Determine the (X, Y) coordinate at the center of the cell enclosing the given text.  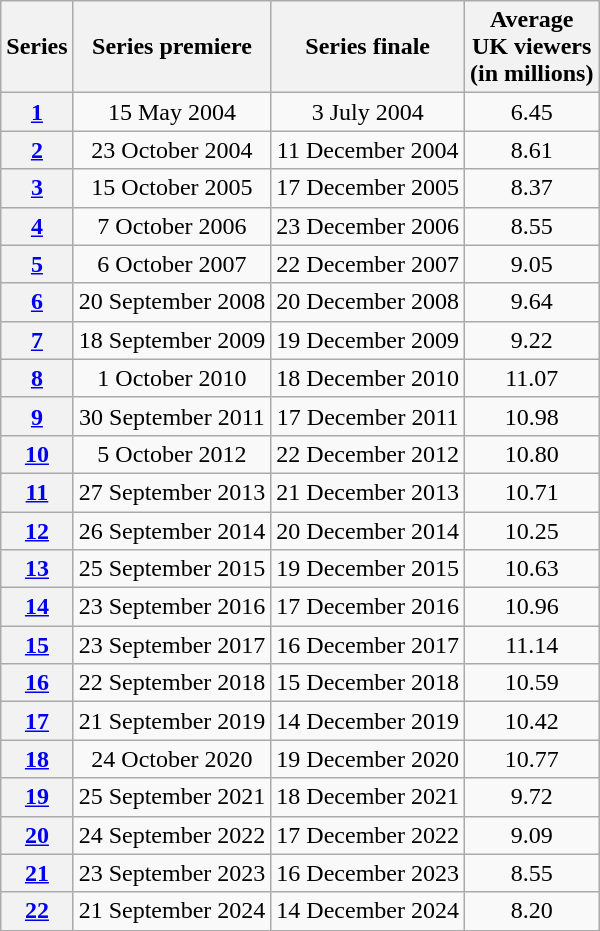
12 (37, 531)
3 (37, 188)
21 (37, 873)
9.09 (531, 835)
14 (37, 607)
6 (37, 302)
18 December 2010 (368, 378)
23 September 2016 (172, 607)
23 October 2004 (172, 150)
22 (37, 911)
4 (37, 226)
22 September 2018 (172, 683)
8 (37, 378)
6 October 2007 (172, 264)
9 (37, 416)
AverageUK viewers(in millions) (531, 47)
21 September 2019 (172, 721)
18 (37, 759)
6.45 (531, 112)
22 December 2007 (368, 264)
26 September 2014 (172, 531)
8.37 (531, 188)
20 September 2008 (172, 302)
23 December 2006 (368, 226)
23 September 2017 (172, 645)
10.59 (531, 683)
2 (37, 150)
15 October 2005 (172, 188)
24 September 2022 (172, 835)
14 December 2019 (368, 721)
19 December 2015 (368, 569)
20 December 2014 (368, 531)
Series (37, 47)
5 October 2012 (172, 454)
16 December 2023 (368, 873)
1 October 2010 (172, 378)
11 December 2004 (368, 150)
9.05 (531, 264)
21 December 2013 (368, 492)
20 (37, 835)
15 (37, 645)
19 December 2020 (368, 759)
19 December 2009 (368, 340)
16 (37, 683)
11.14 (531, 645)
7 (37, 340)
17 December 2005 (368, 188)
Series premiere (172, 47)
25 September 2021 (172, 797)
15 May 2004 (172, 112)
10 (37, 454)
21 September 2024 (172, 911)
8.20 (531, 911)
10.98 (531, 416)
17 December 2016 (368, 607)
Series finale (368, 47)
9.22 (531, 340)
17 (37, 721)
10.77 (531, 759)
15 December 2018 (368, 683)
7 October 2006 (172, 226)
10.63 (531, 569)
1 (37, 112)
17 December 2011 (368, 416)
9.64 (531, 302)
10.80 (531, 454)
5 (37, 264)
11.07 (531, 378)
27 September 2013 (172, 492)
9.72 (531, 797)
14 December 2024 (368, 911)
10.96 (531, 607)
25 September 2015 (172, 569)
10.42 (531, 721)
18 December 2021 (368, 797)
8.61 (531, 150)
16 December 2017 (368, 645)
18 September 2009 (172, 340)
11 (37, 492)
17 December 2022 (368, 835)
10.71 (531, 492)
3 July 2004 (368, 112)
22 December 2012 (368, 454)
23 September 2023 (172, 873)
30 September 2011 (172, 416)
10.25 (531, 531)
13 (37, 569)
20 December 2008 (368, 302)
24 October 2020 (172, 759)
19 (37, 797)
